Identify which cell holds the provided text, then report its (x, y) central coordinate. 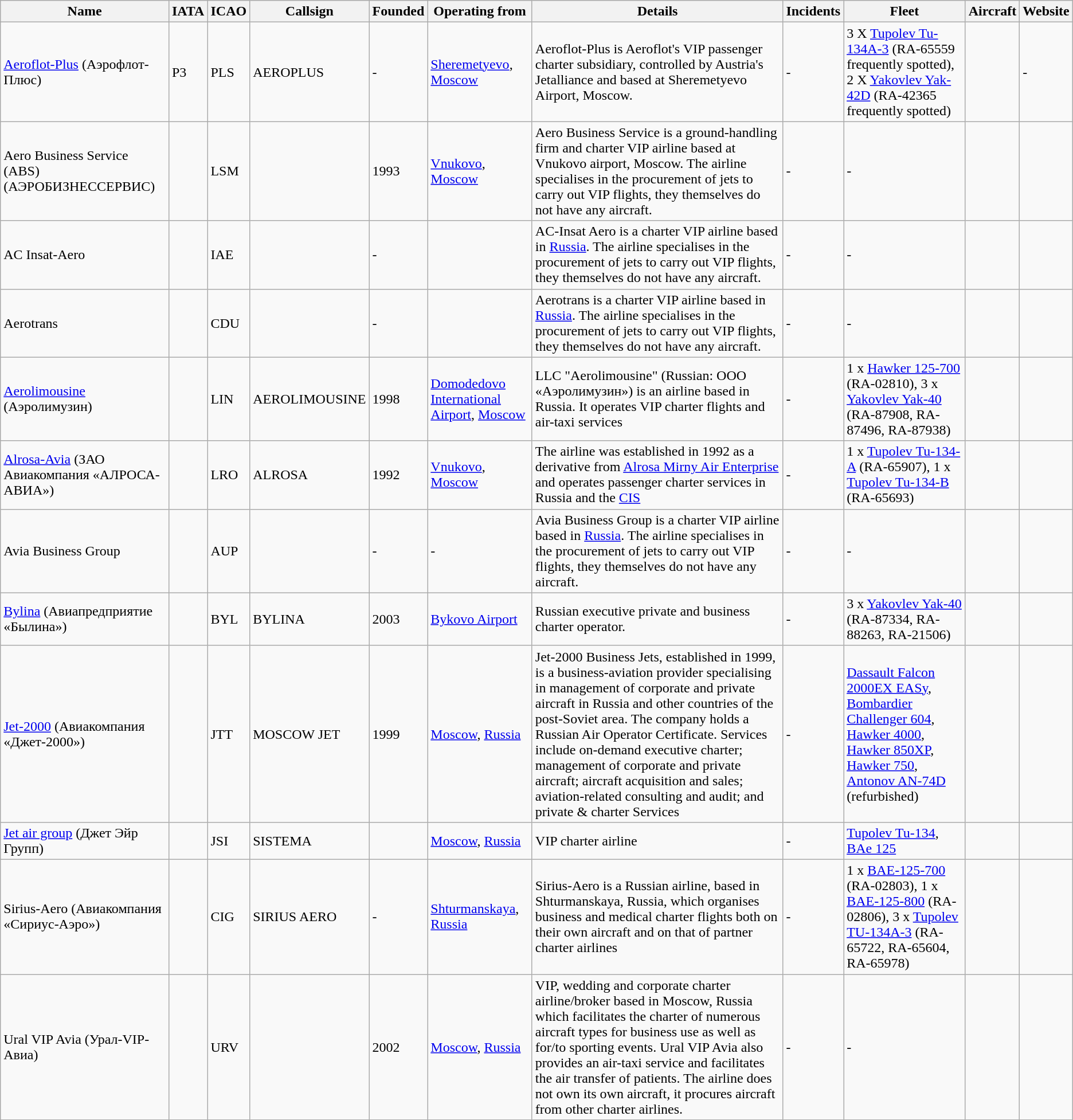
LIN (229, 399)
3 x Yakovlev Yak-40 (RA-87334, RA-88263, RA-21506) (904, 619)
AEROPLUS (310, 72)
IAE (229, 254)
Aeroflot-Plus is Aeroflot's VIP passenger charter subsidiary, controlled by Austria's Jetalliance and based at Sheremetyevo Airport, Moscow. (657, 72)
IATA (188, 11)
Aero Business Service (ABS) (АЭРОБИЗНЕССЕРВИС) (85, 171)
3 X Tupolev Tu-134A-3 (RA-65559 frequently spotted), 2 X Yakovlev Yak-42D (RA-42365 frequently spotted) (904, 72)
VIP charter airline (657, 840)
1 x Hawker 125-700 (RA-02810), 3 x Yakovlev Yak-40 (RA-87908, RA-87496, RA-87938) (904, 399)
CIG (229, 917)
AC Insat-Aero (85, 254)
Fleet (904, 11)
Dassault Falcon 2000EX EASy, Bombardier Challenger 604, Hawker 4000, Hawker 850XP, Hawker 750, Antonov AN-74D (refurbished) (904, 734)
MOSCOW JET (310, 734)
Shturmanskaya, Russia (480, 917)
1993 (398, 171)
1998 (398, 399)
Details (657, 11)
PLS (229, 72)
1 x Tupolev Tu-134-A (RA-65907), 1 x Tupolev Tu-134-B (RA-65693) (904, 475)
Callsign (310, 11)
Alrosa-Avia (ЗАО Авиакомпания «АЛРОСА-АВИА») (85, 475)
ICAO (229, 11)
Tupolev Tu-134, BAe 125 (904, 840)
2003 (398, 619)
Sheremetyevo, Moscow (480, 72)
Russian executive private and business charter operator. (657, 619)
Bykovo Airport (480, 619)
2002 (398, 1047)
JSI (229, 840)
URV (229, 1047)
Website (1046, 11)
AUP (229, 551)
The airline was established in 1992 as a derivative from Alrosa Mirny Air Enterprise and operates passenger charter services in Russia and the CIS (657, 475)
Aircraft (993, 11)
Aerolimousine (Аэролимузин) (85, 399)
SIRIUS AERO (310, 917)
LLC "Aerolimousine" (Russian: ООО «Аэролимузин») is an airline based in Russia. It operates VIP charter flights and air-taxi services (657, 399)
Avia Business Group (85, 551)
AEROLIMOUSINE (310, 399)
1 x BAE-125-700 (RA-02803), 1 x BAE-125-800 (RA-02806), 3 x Tupolev TU-134A-3 (RA-65722, RA-65604, RA-65978) (904, 917)
JTT (229, 734)
BYL (229, 619)
P3 (188, 72)
ALROSA (310, 475)
BYLINA (310, 619)
Founded (398, 11)
CDU (229, 323)
1992 (398, 475)
Operating from (480, 11)
Incidents (813, 11)
Jet-2000 (Авиакомпания «Джет-2000») (85, 734)
Jet air group (Джет Эйр Групп) (85, 840)
Name (85, 11)
Aeroflot-Plus (Аэрофлот-Плюс) (85, 72)
Ural VIP Avia (Урал-VIP-Авиа) (85, 1047)
LSM (229, 171)
SISTEMA (310, 840)
Bylina (Авиапредприятие «Былина») (85, 619)
Aerotrans (85, 323)
LRO (229, 475)
1999 (398, 734)
Domodedovo International Airport, Moscow (480, 399)
Sirius-Aero (Авиакомпания «Сириус-Аэро») (85, 917)
